Determine the (X, Y) coordinate at the center of the cell enclosing the given text.  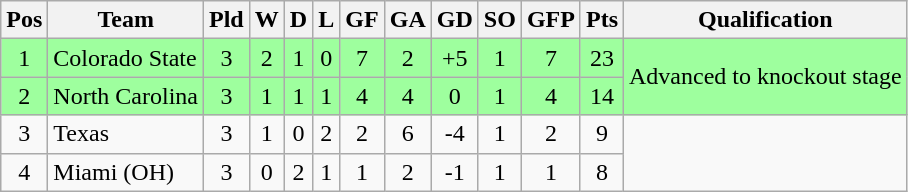
Pts (602, 20)
Team (126, 20)
North Carolina (126, 96)
SO (500, 20)
+5 (454, 58)
23 (602, 58)
Pos (24, 20)
Pld (227, 20)
-4 (454, 134)
Advanced to knockout stage (766, 77)
-1 (454, 172)
GF (362, 20)
GA (408, 20)
L (326, 20)
D (298, 20)
8 (602, 172)
Texas (126, 134)
14 (602, 96)
GFP (550, 20)
6 (408, 134)
9 (602, 134)
Qualification (766, 20)
W (266, 20)
Colorado State (126, 58)
GD (454, 20)
Miami (OH) (126, 172)
